Output the [x, y] coordinate of the center of the cell containing the given text.  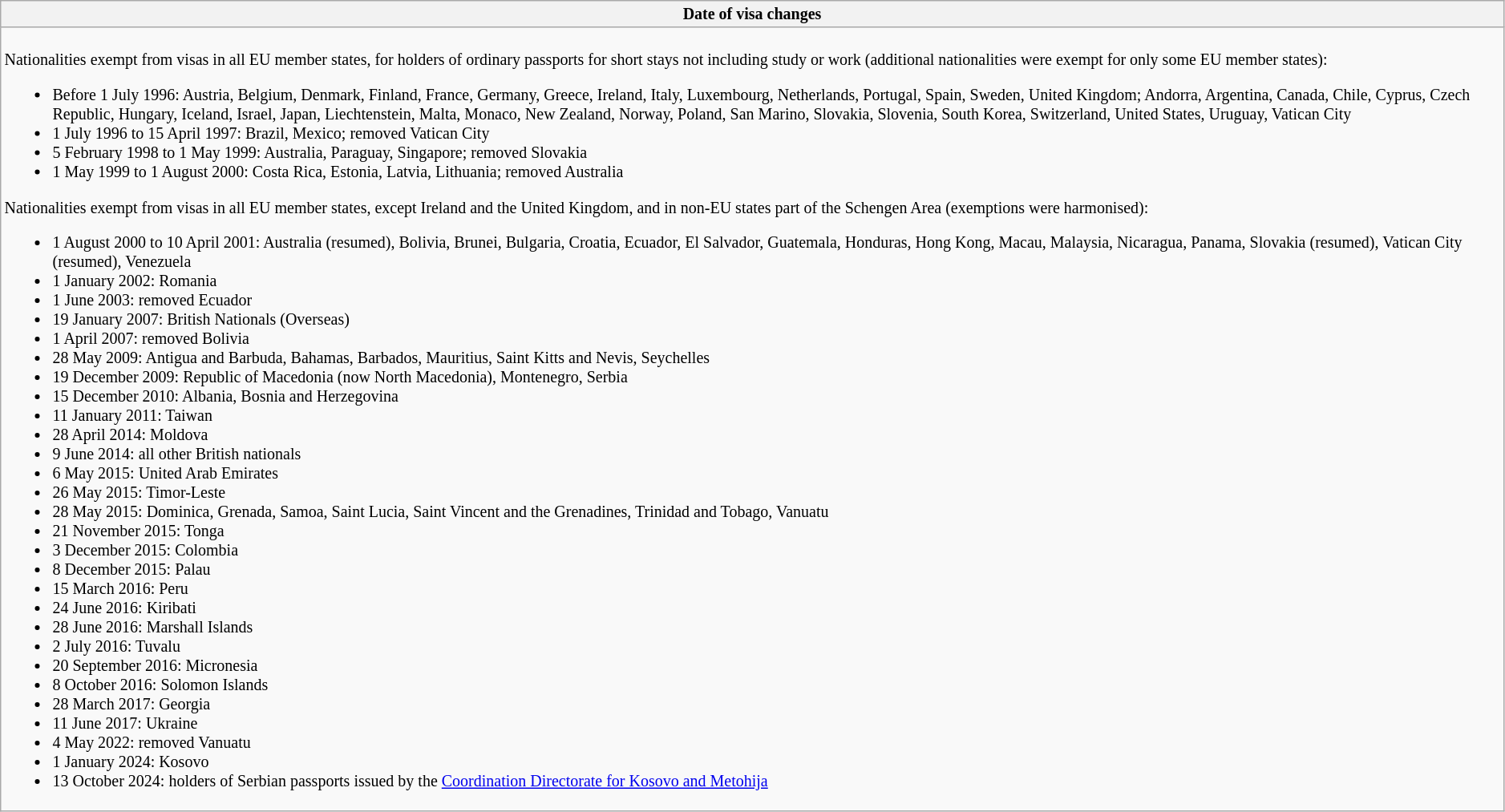
Date of visa changes [752, 14]
